Provide the (x, y) coordinate of the cell's center where the given text is located.  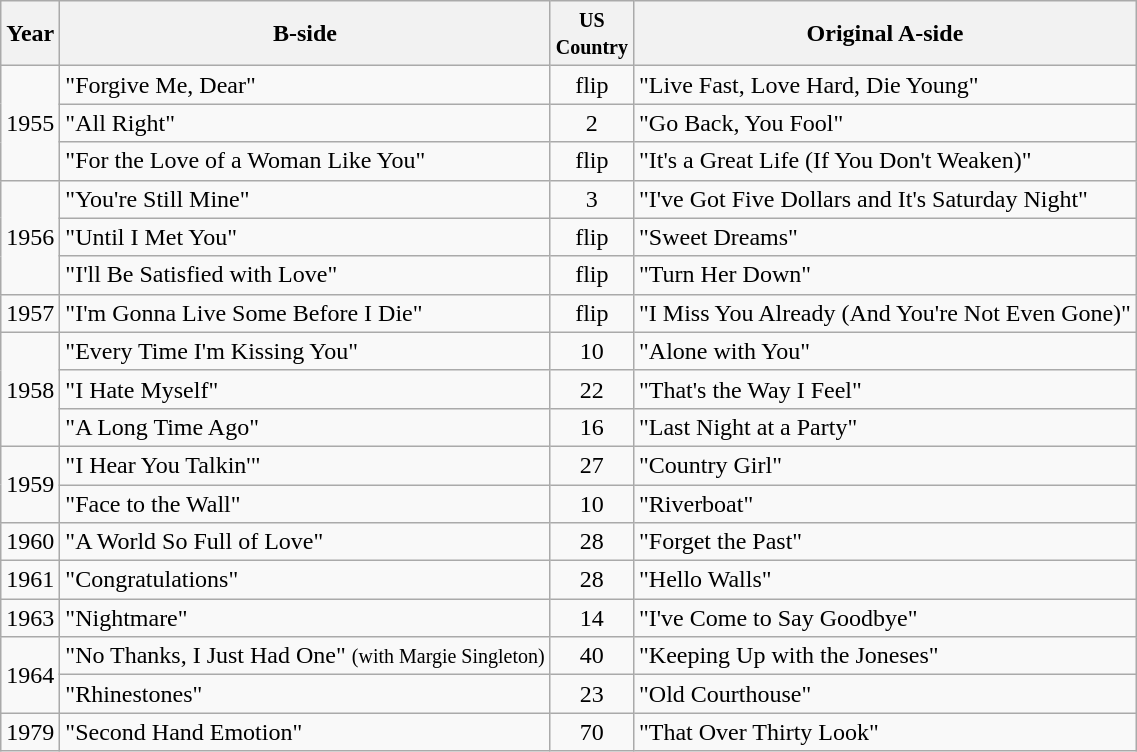
1956 (30, 237)
"Rhinestones" (305, 694)
"For the Love of a Woman Like You" (305, 161)
"A World So Full of Love" (305, 542)
"I've Come to Say Goodbye" (884, 618)
14 (592, 618)
1959 (30, 484)
Year (30, 34)
"You're Still Mine" (305, 199)
"Forget the Past" (884, 542)
1961 (30, 580)
1957 (30, 313)
22 (592, 389)
3 (592, 199)
"Old Courthouse" (884, 694)
1955 (30, 123)
"Sweet Dreams" (884, 237)
"Keeping Up with the Joneses" (884, 656)
"Riverboat" (884, 503)
US Country (592, 34)
"I Hear You Talkin'" (305, 465)
"Go Back, You Fool" (884, 123)
1964 (30, 675)
"Every Time I'm Kissing You" (305, 351)
"Alone with You" (884, 351)
Original A-side (884, 34)
"Nightmare" (305, 618)
"Until I Met You" (305, 237)
1963 (30, 618)
40 (592, 656)
23 (592, 694)
2 (592, 123)
"Country Girl" (884, 465)
"Congratulations" (305, 580)
27 (592, 465)
"I Miss You Already (And You're Not Even Gone)" (884, 313)
"No Thanks, I Just Had One" (with Margie Singleton) (305, 656)
1960 (30, 542)
"All Right" (305, 123)
"A Long Time Ago" (305, 427)
B-side (305, 34)
"That Over Thirty Look" (884, 732)
"Live Fast, Love Hard, Die Young" (884, 85)
"I'm Gonna Live Some Before I Die" (305, 313)
"Face to the Wall" (305, 503)
"Last Night at a Party" (884, 427)
"I Hate Myself" (305, 389)
16 (592, 427)
1979 (30, 732)
"Turn Her Down" (884, 275)
"It's a Great Life (If You Don't Weaken)" (884, 161)
"Hello Walls" (884, 580)
"That's the Way I Feel" (884, 389)
"Forgive Me, Dear" (305, 85)
"Second Hand Emotion" (305, 732)
1958 (30, 389)
"I've Got Five Dollars and It's Saturday Night" (884, 199)
70 (592, 732)
"I'll Be Satisfied with Love" (305, 275)
